Provide the [X, Y] coordinate of the cell's center where the given text is located.  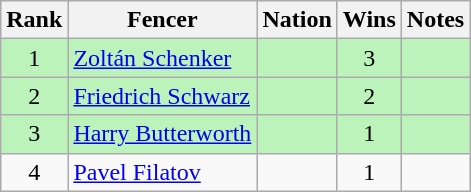
4 [34, 172]
Zoltán Schenker [162, 58]
Nation [297, 20]
Pavel Filatov [162, 172]
Rank [34, 20]
Fencer [162, 20]
Friedrich Schwarz [162, 96]
Notes [435, 20]
Wins [369, 20]
Harry Butterworth [162, 134]
